Detect which cell encompasses the target text, then output its [x, y] center coordinate. 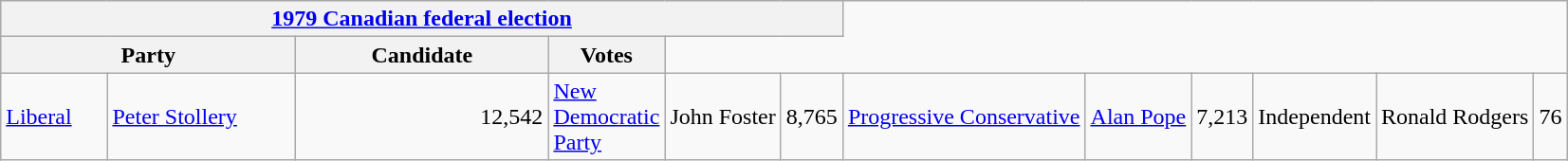
John Foster [723, 116]
Progressive Conservative [964, 116]
76 [1550, 116]
1979 Canadian federal election [422, 19]
Alan Pope [1138, 116]
Liberal [54, 116]
Peter Stollery [201, 116]
Independent [1315, 116]
12,542 [422, 116]
7,213 [1222, 116]
Ronald Rodgers [1454, 116]
8,765 [812, 116]
Party [148, 55]
Votes [607, 55]
New Democratic Party [607, 116]
Candidate [422, 55]
